Determine the (x, y) coordinate at the center of the cell enclosing the given text.  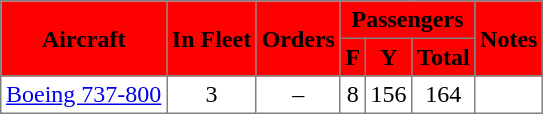
Y (388, 57)
156 (388, 95)
Total (444, 57)
In Fleet (212, 38)
F (352, 57)
Orders (298, 38)
Notes (509, 38)
Aircraft (84, 38)
8 (352, 95)
– (298, 95)
Passengers (408, 20)
3 (212, 95)
Boeing 737-800 (84, 95)
164 (444, 95)
